Pinpoint the cell where the given text exists, returning its [x, y] midpoint coordinate. 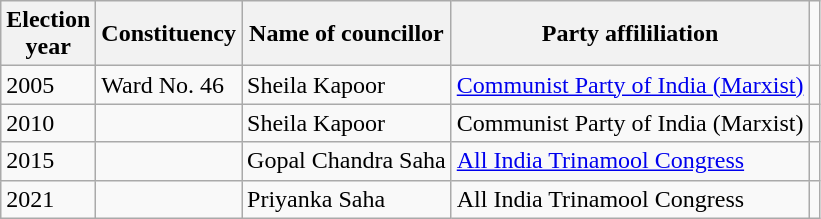
Election year [48, 34]
2015 [48, 161]
Party affililiation [630, 34]
2005 [48, 85]
2010 [48, 123]
Ward No. 46 [169, 85]
2021 [48, 199]
Priyanka Saha [347, 199]
Constituency [169, 34]
Gopal Chandra Saha [347, 161]
Name of councillor [347, 34]
